Provide the (X, Y) coordinate of the cell's center where the given text is located.  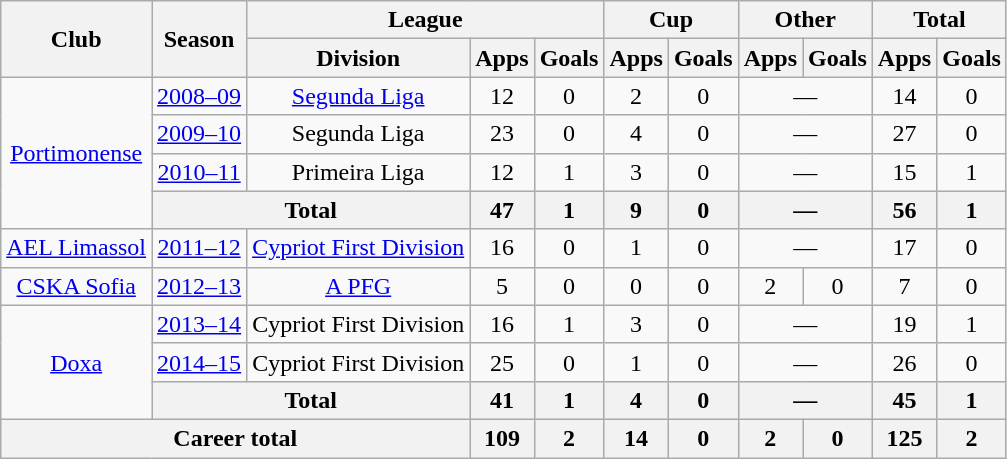
2008–09 (200, 96)
A PFG (358, 286)
Cup (671, 20)
56 (904, 210)
17 (904, 248)
Career total (236, 438)
CSKA Sofia (76, 286)
Portimonense (76, 153)
5 (502, 286)
26 (904, 362)
AEL Limassol (76, 248)
2009–10 (200, 134)
125 (904, 438)
23 (502, 134)
9 (636, 210)
2010–11 (200, 172)
Division (358, 58)
41 (502, 400)
2014–15 (200, 362)
2011–12 (200, 248)
Other (805, 20)
109 (502, 438)
Primeira Liga (358, 172)
Club (76, 39)
25 (502, 362)
League (426, 20)
2013–14 (200, 324)
Doxa (76, 362)
45 (904, 400)
47 (502, 210)
Season (200, 39)
7 (904, 286)
15 (904, 172)
27 (904, 134)
2012–13 (200, 286)
19 (904, 324)
